Return [x, y] of the center of cell containing provided text 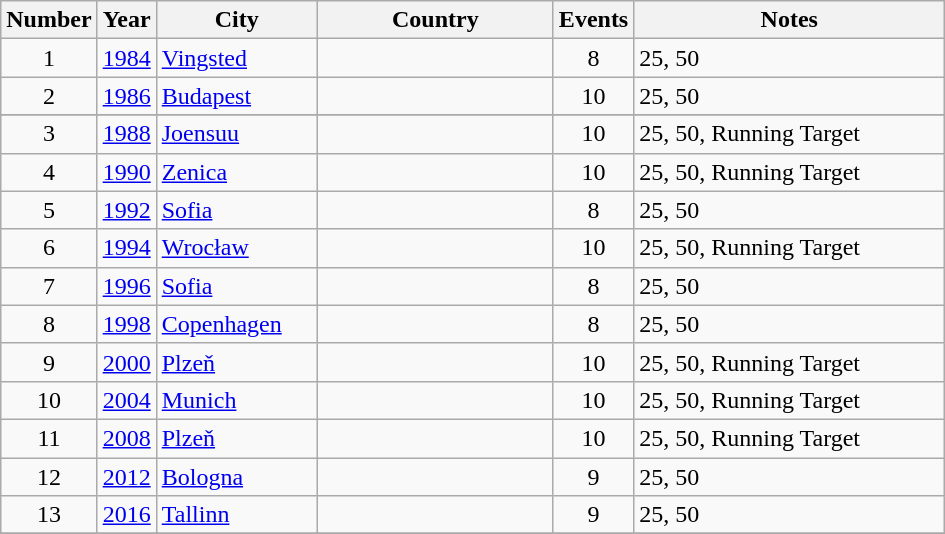
Budapest [236, 96]
1998 [126, 324]
7 [49, 286]
Copenhagen [236, 324]
Joensuu [236, 134]
13 [49, 515]
Bologna [236, 477]
Tallinn [236, 515]
5 [49, 210]
4 [49, 172]
Number [49, 20]
12 [49, 477]
2 [49, 96]
1996 [126, 286]
1992 [126, 210]
1988 [126, 134]
1994 [126, 248]
2000 [126, 362]
11 [49, 438]
6 [49, 248]
Notes [790, 20]
City [236, 20]
Vingsted [236, 58]
Year [126, 20]
1990 [126, 172]
Country [435, 20]
2012 [126, 477]
2008 [126, 438]
Wrocław [236, 248]
2004 [126, 400]
1986 [126, 96]
Munich [236, 400]
1 [49, 58]
1984 [126, 58]
2016 [126, 515]
3 [49, 134]
Events [593, 20]
Zenica [236, 172]
